Return the (X, Y) coordinate for the center point of the cell that contains the specified text.  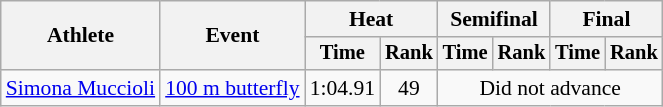
100 m butterfly (232, 88)
Simona Muccioli (80, 88)
Did not advance (550, 88)
1:04.91 (342, 88)
49 (409, 88)
Athlete (80, 36)
Final (606, 19)
Heat (372, 19)
Event (232, 36)
Semifinal (494, 19)
